Extract the [x, y] coordinate from the center of the cell holding the provided text.  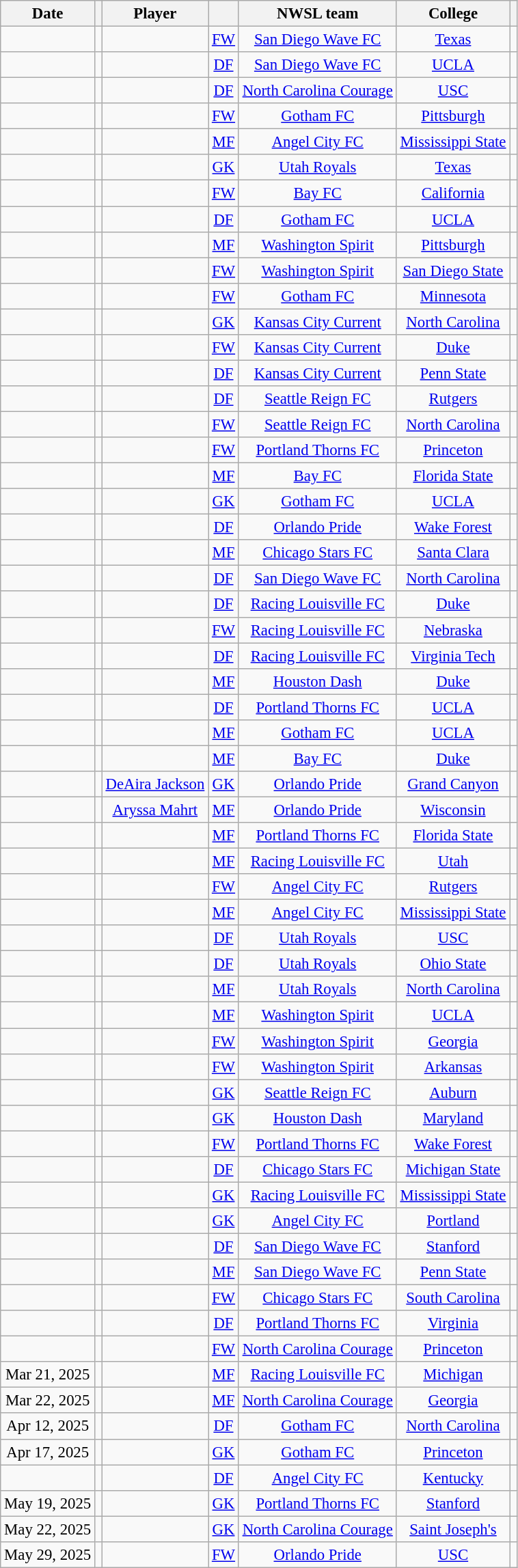
Michigan [453, 1375]
Arkansas [453, 1067]
Kentucky [453, 1478]
College [453, 14]
Apr 17, 2025 [48, 1452]
Utah [453, 862]
Mar 22, 2025 [48, 1401]
South Carolina [453, 1298]
Saint Joseph's [453, 1529]
Nebraska [453, 630]
Ohio State [453, 964]
NWSL team [317, 14]
Grand Canyon [453, 784]
May 29, 2025 [48, 1555]
Portland [453, 1221]
May 22, 2025 [48, 1529]
Minnesota [453, 296]
San Diego State [453, 271]
DeAira Jackson [154, 784]
Mar 21, 2025 [48, 1375]
Santa Clara [453, 553]
Date [48, 14]
Michigan State [453, 1170]
Virginia Tech [453, 656]
Apr 12, 2025 [48, 1427]
Aryssa Mahrt [154, 810]
Maryland [453, 1118]
Player [154, 14]
Wisconsin [453, 810]
California [453, 193]
Auburn [453, 1092]
May 19, 2025 [48, 1503]
Virginia [453, 1323]
